Capture the cell that displays the provided text and extract its (X, Y) central coordinate. 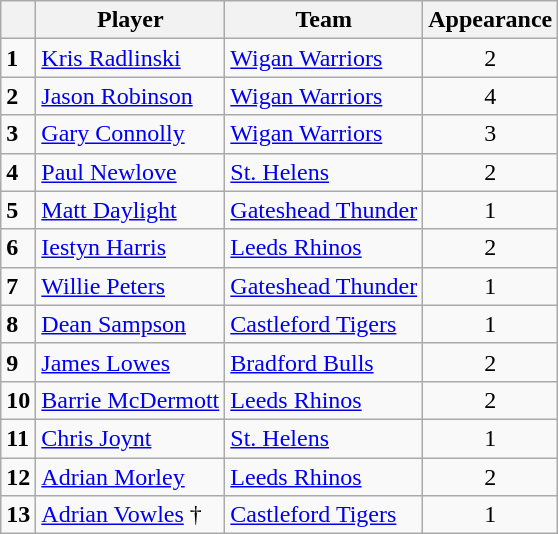
Adrian Morley (130, 477)
Barrie McDermott (130, 400)
13 (18, 515)
5 (18, 210)
Matt Daylight (130, 210)
6 (18, 248)
11 (18, 438)
Bradford Bulls (324, 362)
12 (18, 477)
7 (18, 286)
10 (18, 400)
Team (324, 20)
Willie Peters (130, 286)
Player (130, 20)
Gary Connolly (130, 134)
Iestyn Harris (130, 248)
Kris Radlinski (130, 58)
Jason Robinson (130, 96)
9 (18, 362)
Chris Joynt (130, 438)
8 (18, 324)
Paul Newlove (130, 172)
James Lowes (130, 362)
Dean Sampson (130, 324)
Appearance (490, 20)
Adrian Vowles † (130, 515)
